Return the (x, y) coordinate for the center point of the cell that contains the specified text.  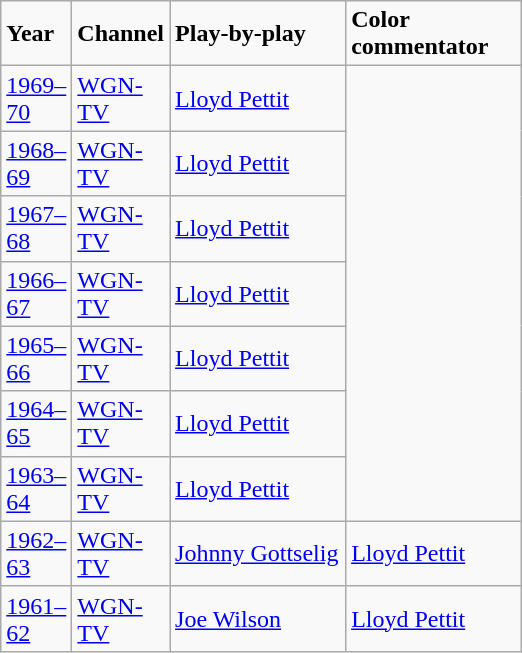
1962–63 (36, 554)
1961–62 (36, 618)
Joe Wilson (258, 618)
1967–68 (36, 228)
1964–65 (36, 424)
Year (36, 34)
Color commentator (434, 34)
1968–69 (36, 164)
Johnny Gottselig (258, 554)
1966–67 (36, 294)
Channel (121, 34)
1963–64 (36, 488)
1965–66 (36, 358)
Play-by-play (258, 34)
1969–70 (36, 98)
